Scan for the cell matching the given text and deliver its [x, y] coordinate at center. 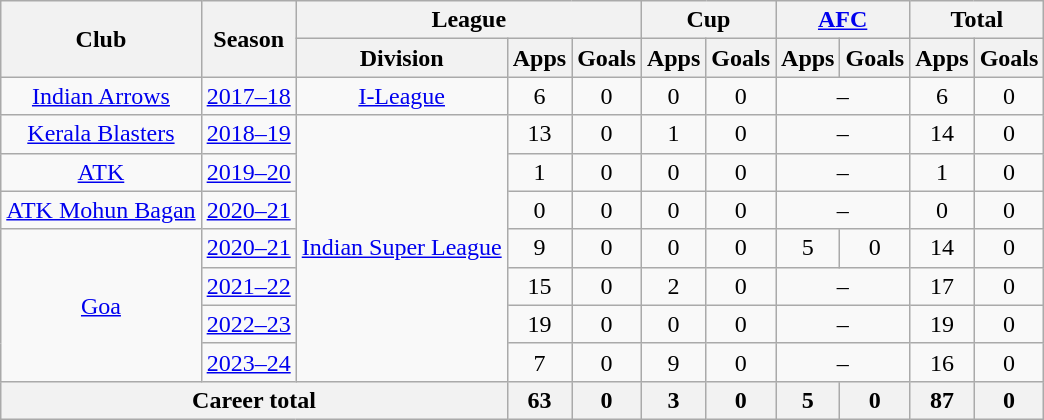
Indian Arrows [101, 96]
Division [402, 58]
AFC [843, 20]
13 [539, 134]
17 [942, 286]
7 [539, 362]
2021–22 [248, 286]
Kerala Blasters [101, 134]
2022–23 [248, 324]
2 [673, 286]
ATK Mohun Bagan [101, 210]
ATK [101, 172]
16 [942, 362]
Club [101, 39]
Career total [254, 400]
Indian Super League [402, 248]
Season [248, 39]
Goa [101, 305]
2023–24 [248, 362]
87 [942, 400]
Total [977, 20]
I-League [402, 96]
15 [539, 286]
2019–20 [248, 172]
63 [539, 400]
Cup [708, 20]
2017–18 [248, 96]
3 [673, 400]
League [468, 20]
2018–19 [248, 134]
